Scan for the cell matching the given text and deliver its (X, Y) coordinate at center. 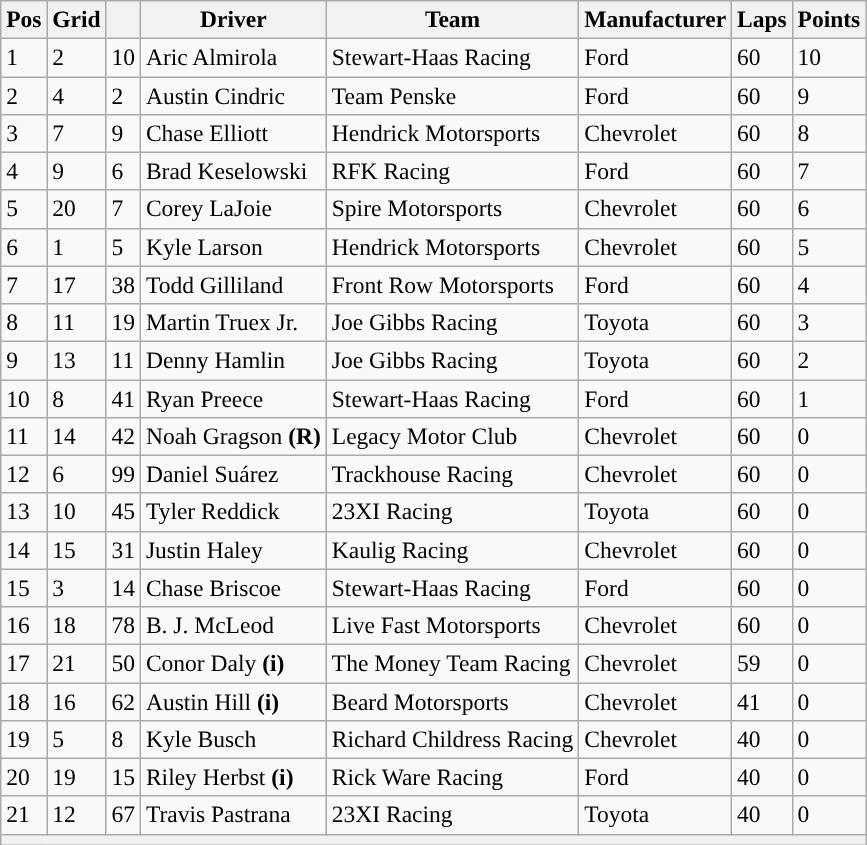
RFK Racing (452, 171)
59 (762, 663)
Trackhouse Racing (452, 474)
Laps (762, 19)
Kyle Larson (233, 247)
67 (123, 815)
Aric Almirola (233, 57)
Martin Truex Jr. (233, 322)
Ryan Preece (233, 398)
Chase Briscoe (233, 588)
62 (123, 701)
Manufacturer (656, 19)
Driver (233, 19)
Todd Gilliland (233, 285)
Points (829, 19)
Front Row Motorsports (452, 285)
Live Fast Motorsports (452, 625)
Travis Pastrana (233, 815)
Team (452, 19)
Rick Ware Racing (452, 777)
Austin Cindric (233, 95)
31 (123, 550)
78 (123, 625)
Conor Daly (i) (233, 663)
The Money Team Racing (452, 663)
Richard Childress Racing (452, 739)
Chase Elliott (233, 133)
Tyler Reddick (233, 512)
99 (123, 474)
Corey LaJoie (233, 209)
Riley Herbst (i) (233, 777)
Brad Keselowski (233, 171)
42 (123, 436)
Beard Motorsports (452, 701)
Austin Hill (i) (233, 701)
50 (123, 663)
Denny Hamlin (233, 360)
Justin Haley (233, 550)
B. J. McLeod (233, 625)
Kaulig Racing (452, 550)
Daniel Suárez (233, 474)
Pos (24, 19)
Spire Motorsports (452, 209)
Kyle Busch (233, 739)
Noah Gragson (R) (233, 436)
Team Penske (452, 95)
Legacy Motor Club (452, 436)
45 (123, 512)
38 (123, 285)
Grid (76, 19)
